Locate the cell with the specified text and output its [x, y] center coordinate. 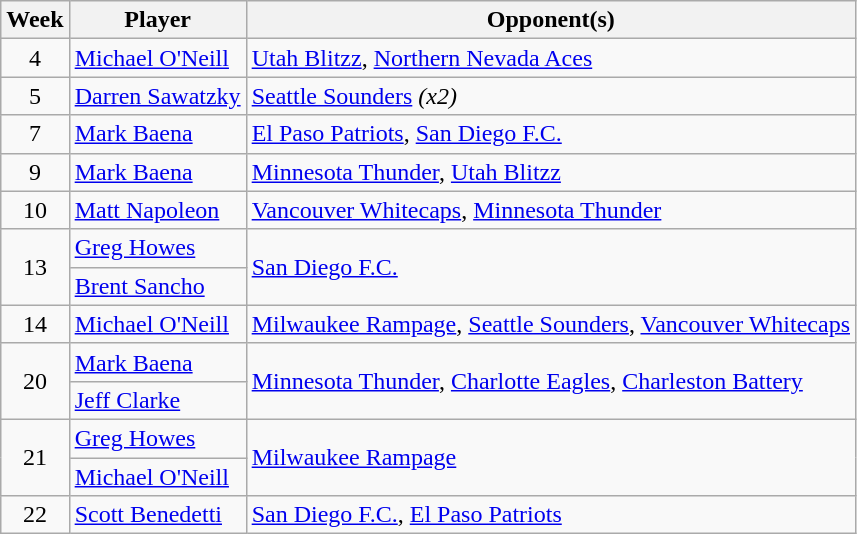
14 [35, 324]
5 [35, 96]
4 [35, 58]
13 [35, 267]
9 [35, 172]
Seattle Sounders (x2) [550, 96]
Opponent(s) [550, 20]
Milwaukee Rampage, Seattle Sounders, Vancouver Whitecaps [550, 324]
Minnesota Thunder, Utah Blitzz [550, 172]
Brent Sancho [158, 286]
7 [35, 134]
El Paso Patriots, San Diego F.C. [550, 134]
20 [35, 381]
Vancouver Whitecaps, Minnesota Thunder [550, 210]
22 [35, 515]
Scott Benedetti [158, 515]
Minnesota Thunder, Charlotte Eagles, Charleston Battery [550, 381]
Week [35, 20]
10 [35, 210]
21 [35, 457]
Utah Blitzz, Northern Nevada Aces [550, 58]
San Diego F.C., El Paso Patriots [550, 515]
Darren Sawatzky [158, 96]
San Diego F.C. [550, 267]
Milwaukee Rampage [550, 457]
Matt Napoleon [158, 210]
Player [158, 20]
Jeff Clarke [158, 400]
